Output the (x, y) coordinate of the center of the cell containing the given text.  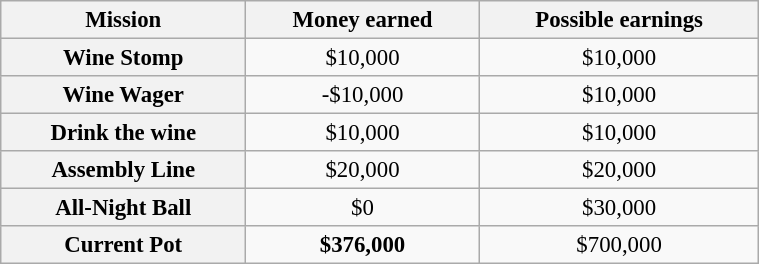
Assembly Line (123, 170)
Money earned (362, 20)
Possible earnings (619, 20)
$0 (362, 208)
Mission (123, 20)
All-Night Ball (123, 208)
$700,000 (619, 245)
Wine Stomp (123, 57)
Wine Wager (123, 95)
$376,000 (362, 245)
-$10,000 (362, 95)
$30,000 (619, 208)
Drink the wine (123, 133)
Current Pot (123, 245)
